Return the [X, Y] coordinate for the center point of the cell that contains the specified text.  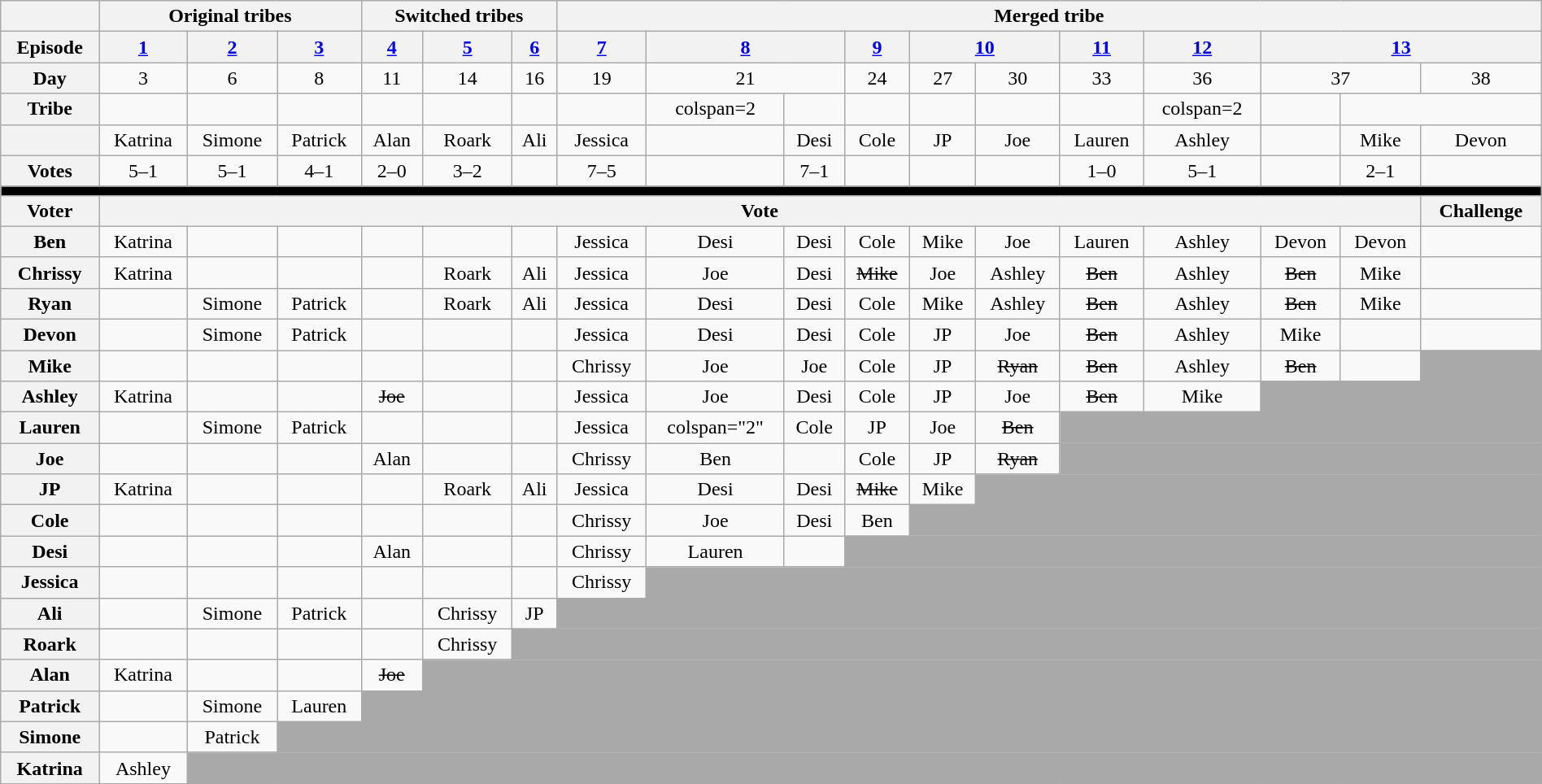
7–1 [814, 171]
36 [1202, 78]
Vote [760, 211]
33 [1101, 78]
Day [50, 78]
12 [1202, 47]
13 [1400, 47]
10 [985, 47]
2 [232, 47]
Tribe [50, 109]
Switched tribes [459, 16]
9 [877, 47]
1–0 [1101, 171]
14 [467, 78]
Voter [50, 211]
Challenge [1480, 211]
30 [1018, 78]
Merged tribe [1049, 16]
2–0 [392, 171]
4–1 [319, 171]
37 [1340, 78]
colspan="2" [716, 428]
7–5 [601, 171]
2–1 [1380, 171]
Original tribes [230, 16]
27 [943, 78]
3–2 [467, 171]
16 [535, 78]
21 [745, 78]
Episode [50, 47]
38 [1480, 78]
Votes [50, 171]
1 [143, 47]
24 [877, 78]
7 [601, 47]
5 [467, 47]
19 [601, 78]
4 [392, 47]
